Capture the cell that displays the provided text and extract its [x, y] central coordinate. 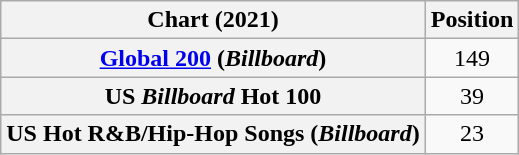
Position [472, 20]
Global 200 (Billboard) [213, 58]
23 [472, 134]
US Billboard Hot 100 [213, 96]
Chart (2021) [213, 20]
US Hot R&B/Hip-Hop Songs (Billboard) [213, 134]
149 [472, 58]
39 [472, 96]
